Pinpoint the cell where the given text exists, returning its (x, y) midpoint coordinate. 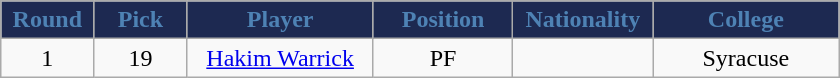
Player (280, 20)
College (746, 20)
1 (48, 58)
PF (443, 58)
Syracuse (746, 58)
Position (443, 20)
19 (140, 58)
Hakim Warrick (280, 58)
Pick (140, 20)
Round (48, 20)
Nationality (583, 20)
